Detect which cell encompasses the target text, then output its (X, Y) center coordinate. 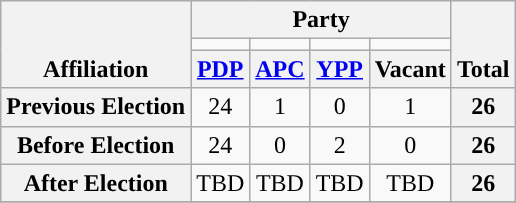
Before Election (96, 145)
APC (280, 69)
Party (322, 20)
Total (483, 44)
PDP (220, 69)
Affiliation (96, 44)
Previous Election (96, 107)
Vacant (410, 69)
YPP (340, 69)
2 (340, 145)
After Election (96, 183)
